Capture the cell that displays the provided text and extract its [X, Y] central coordinate. 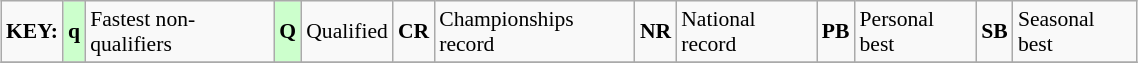
q [74, 32]
SB [994, 32]
Personal best [916, 32]
Championships record [534, 32]
National record [746, 32]
Q [288, 32]
Seasonal best [1075, 32]
NR [656, 32]
Fastest non-qualifiers [180, 32]
PB [836, 32]
KEY: [32, 32]
Qualified [347, 32]
CR [414, 32]
